Locate the cell with the specified text and output its [X, Y] center coordinate. 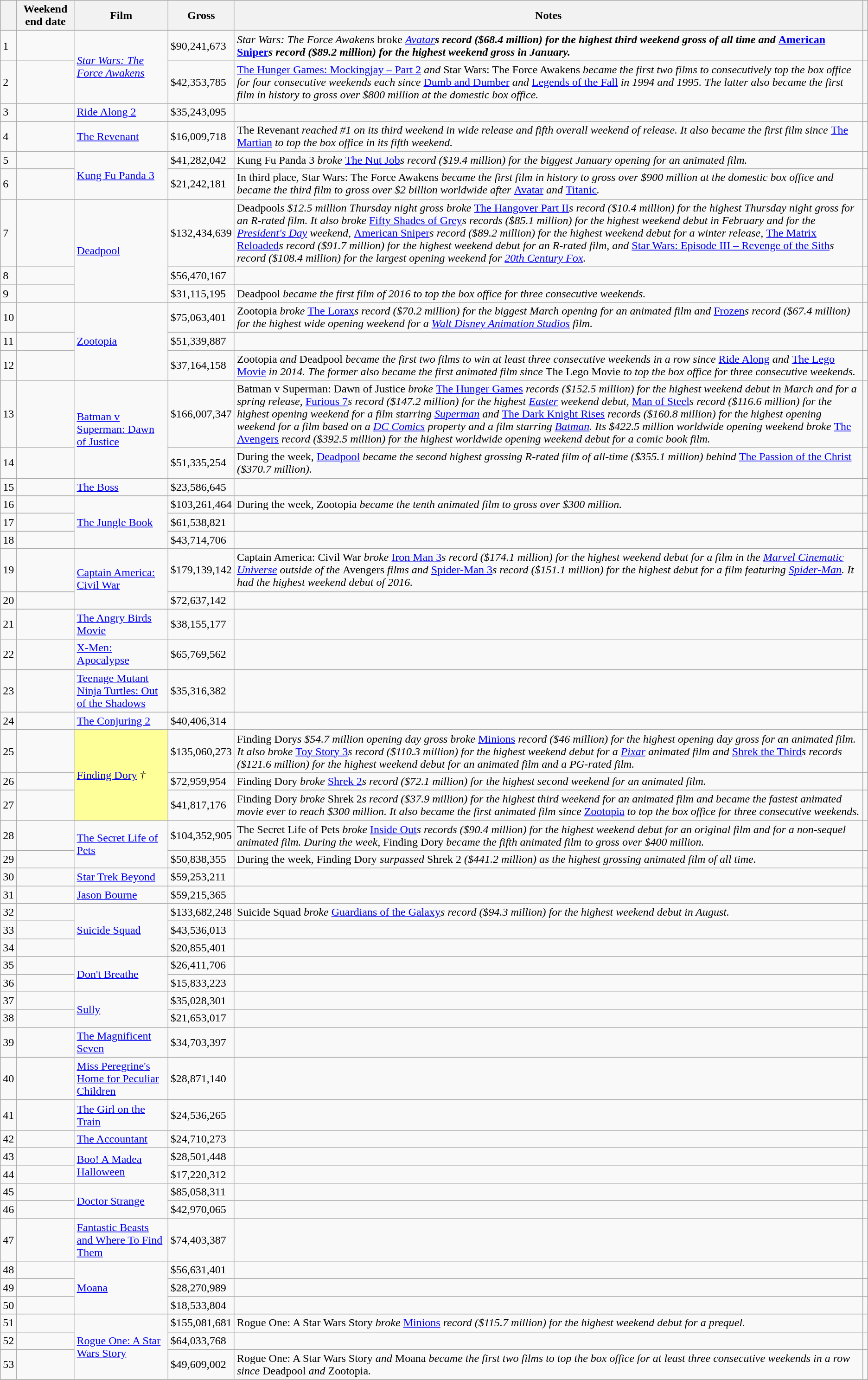
15 [8, 487]
Jason Bourne [121, 895]
Deadpool [121, 250]
$179,139,142 [201, 570]
$50,838,355 [201, 860]
$135,060,273 [201, 751]
Captain America: Civil War [121, 579]
$24,536,265 [201, 1115]
3 [8, 112]
$40,406,314 [201, 721]
The Revenant [121, 136]
11 [8, 341]
Miss Peregrine's Home for Peculiar Children [121, 1078]
4 [8, 136]
During the week, Finding Dory surpassed Shrek 2 ($441.2 million) as the highest grossing animated film of all time. [548, 860]
$64,033,768 [201, 1341]
Rogue One: A Star Wars Story broke Minions record ($115.7 million) for the highest weekend debut for a prequel. [548, 1323]
39 [8, 1042]
21 [8, 624]
$28,270,989 [201, 1288]
$65,769,562 [201, 654]
During the week, Zootopia became the tenth animated film to gross over $300 million. [548, 505]
41 [8, 1115]
52 [8, 1341]
$155,081,681 [201, 1323]
$85,058,311 [201, 1192]
Ride Along 2 [121, 112]
$74,403,387 [201, 1240]
$59,215,365 [201, 895]
$56,631,401 [201, 1270]
$132,434,639 [201, 233]
$104,352,905 [201, 835]
31 [8, 895]
$38,155,177 [201, 624]
Zootopia [121, 341]
$72,637,142 [201, 600]
34 [8, 948]
45 [8, 1192]
2 [8, 82]
28 [8, 835]
44 [8, 1174]
7 [8, 233]
13 [8, 414]
$35,243,095 [201, 112]
Don't Breathe [121, 974]
$51,335,254 [201, 463]
20 [8, 600]
$23,586,645 [201, 487]
$166,007,347 [201, 414]
Kung Fu Panda 3 broke The Nut Jobs record ($19.4 million) for the biggest January opening for an animated film. [548, 160]
$59,253,211 [201, 877]
26 [8, 781]
$103,261,464 [201, 505]
Suicide Squad broke Guardians of the Galaxys record ($94.3 million) for the highest weekend debut in August. [548, 912]
$43,536,013 [201, 930]
1 [8, 45]
48 [8, 1270]
12 [8, 365]
38 [8, 1018]
Suicide Squad [121, 930]
17 [8, 522]
The Jungle Book [121, 522]
$75,063,401 [201, 317]
5 [8, 160]
The Accountant [121, 1139]
50 [8, 1305]
30 [8, 877]
51 [8, 1323]
$18,533,804 [201, 1305]
22 [8, 654]
Doctor Strange [121, 1201]
Sully [121, 1009]
$31,115,195 [201, 293]
$20,855,401 [201, 948]
Kung Fu Panda 3 [121, 175]
Fantastic Beasts and Where To Find Them [121, 1240]
Star Wars: The Force Awakens [121, 67]
14 [8, 463]
16 [8, 505]
19 [8, 570]
$56,470,167 [201, 276]
43 [8, 1156]
The Girl on the Train [121, 1115]
$26,411,706 [201, 965]
Rogue One: A Star Wars Story [121, 1347]
40 [8, 1078]
$34,703,397 [201, 1042]
29 [8, 860]
The Secret Life of Pets [121, 844]
$24,710,273 [201, 1139]
$90,241,673 [201, 45]
$28,501,448 [201, 1156]
Film [121, 16]
35 [8, 965]
The Magnificent Seven [121, 1042]
The Angry Birds Movie [121, 624]
The Conjuring 2 [121, 721]
$16,009,718 [201, 136]
Finding Dory broke Shrek 2s record ($72.1 million) for the highest second weekend for an animated film. [548, 781]
$61,538,821 [201, 522]
24 [8, 721]
$43,714,706 [201, 540]
Deadpool became the first film of 2016 to top the box office for three consecutive weekends. [548, 293]
$15,833,223 [201, 983]
32 [8, 912]
36 [8, 983]
8 [8, 276]
Weekend end date [45, 16]
46 [8, 1210]
27 [8, 805]
$17,220,312 [201, 1174]
Notes [548, 16]
$28,871,140 [201, 1078]
25 [8, 751]
$41,817,176 [201, 805]
X-Men: Apocalypse [121, 654]
10 [8, 317]
Gross [201, 16]
37 [8, 1001]
$21,242,181 [201, 184]
Boo! A Madea Halloween [121, 1165]
47 [8, 1240]
49 [8, 1288]
18 [8, 540]
The Boss [121, 487]
$41,282,042 [201, 160]
$35,028,301 [201, 1001]
Teenage Mutant Ninja Turtles: Out of the Shadows [121, 691]
Moana [121, 1288]
9 [8, 293]
$21,653,017 [201, 1018]
23 [8, 691]
$133,682,248 [201, 912]
53 [8, 1365]
$42,353,785 [201, 82]
$72,959,954 [201, 781]
Star Trek Beyond [121, 877]
6 [8, 184]
42 [8, 1139]
$51,339,887 [201, 341]
$35,316,382 [201, 691]
Batman v Superman: Dawn of Justice [121, 430]
$37,164,158 [201, 365]
Finding Dory † [121, 775]
$42,970,065 [201, 1210]
33 [8, 930]
$49,609,002 [201, 1365]
